Pinpoint the cell where the given text exists, returning its (x, y) midpoint coordinate. 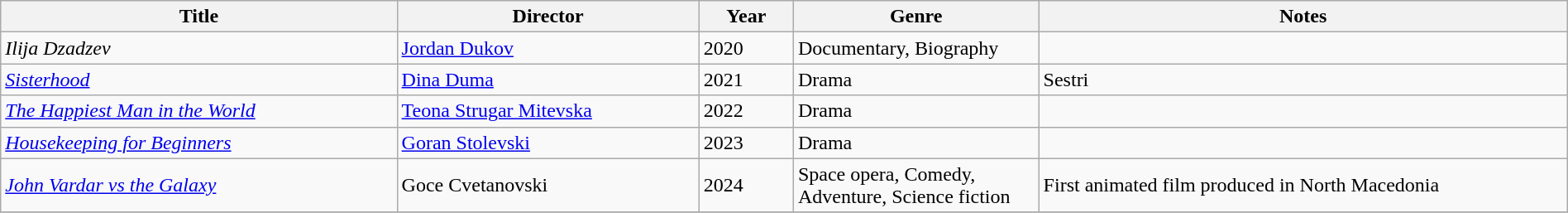
2022 (746, 111)
2023 (746, 143)
John Vardar vs the Galaxy (198, 186)
Housekeeping for Beginners (198, 143)
First animated film produced in North Macedonia (1303, 186)
Documentary, Biography (916, 48)
Goran Stolevski (547, 143)
2020 (746, 48)
Teona Strugar Mitevska (547, 111)
Notes (1303, 17)
Goce Cvetanovski (547, 186)
Sisterhood (198, 80)
Year (746, 17)
The Happiest Man in the World (198, 111)
2021 (746, 80)
Ilija Dzadzev (198, 48)
Title (198, 17)
2024 (746, 186)
Director (547, 17)
Sestri (1303, 80)
Dina Duma (547, 80)
Genre (916, 17)
Jordan Dukov (547, 48)
Space opera, Comedy, Adventure, Science fiction (916, 186)
